Return (X, Y) of the center of cell containing provided text 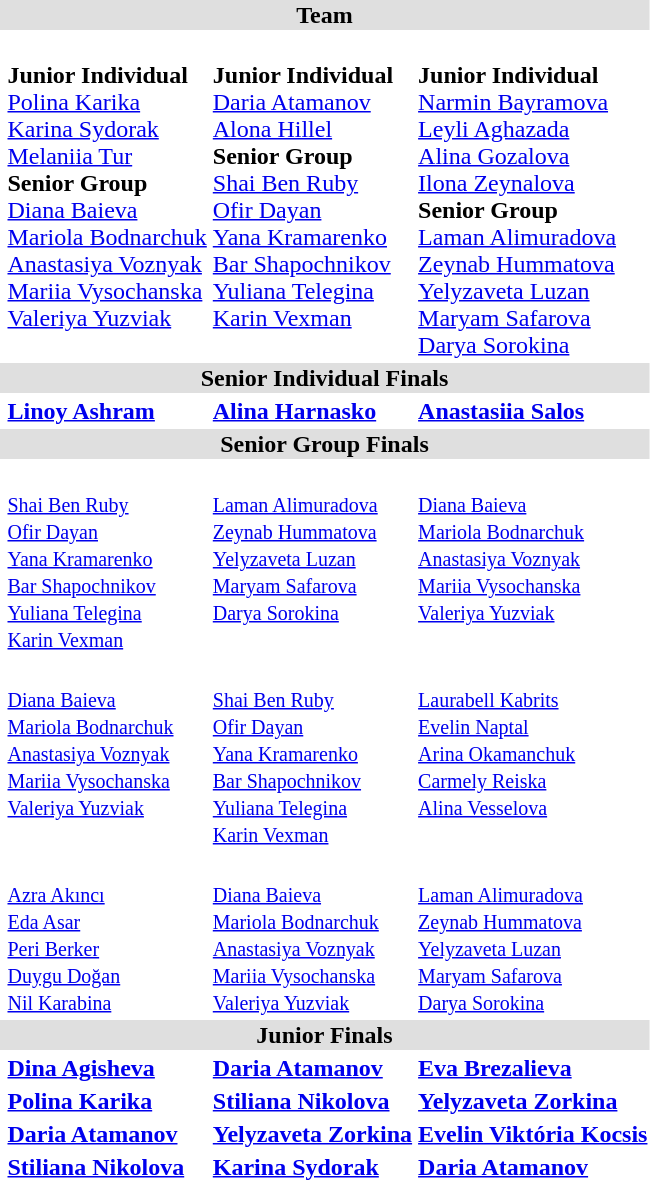
Azra AkıncıEda AsarPeri BerkerDuygu DoğanNil Karabina (107, 934)
Dina Agisheva (107, 1068)
Senior Individual Finals (324, 378)
Anastasiia Salos (533, 411)
Junior IndividualDaria AtamanovAlona HillelSenior GroupShai Ben RubyOfir DayanYana KramarenkoBar ShapochnikovYuliana TeleginaKarin Vexman (312, 196)
Team (324, 15)
Linoy Ashram (107, 411)
Senior Group Finals (324, 444)
Alina Harnasko (312, 411)
Stiliana Nikolova (312, 1101)
Polina Karika (107, 1101)
Evelin Viktória Kocsis (533, 1134)
Laurabell KabritsEvelin NaptalArina OkamanchukCarmely ReiskaAlina Vesselova (533, 753)
Junior Finals (324, 1035)
Eva Brezalieva (533, 1068)
